Search for the cell housing the specified text and yield its (x, y) center coordinate. 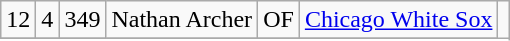
12 (18, 20)
Nathan Archer (182, 20)
349 (82, 20)
Chicago White Sox (398, 20)
4 (48, 20)
OF (279, 20)
